Detect which cell encompasses the target text, then output its [x, y] center coordinate. 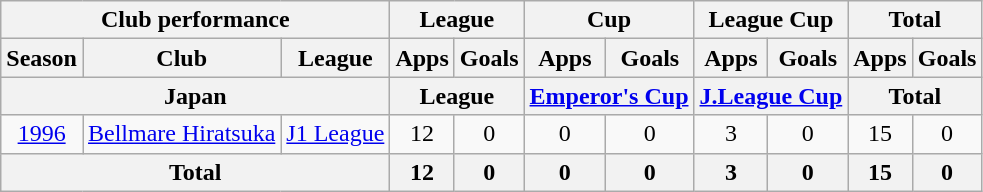
Cup [609, 20]
League Cup [771, 20]
Club [181, 58]
J.League Cup [771, 96]
Emperor's Cup [609, 96]
Japan [196, 96]
1996 [42, 134]
J1 League [336, 134]
Club performance [196, 20]
Season [42, 58]
Bellmare Hiratsuka [181, 134]
